Capture the cell that displays the provided text and extract its (x, y) central coordinate. 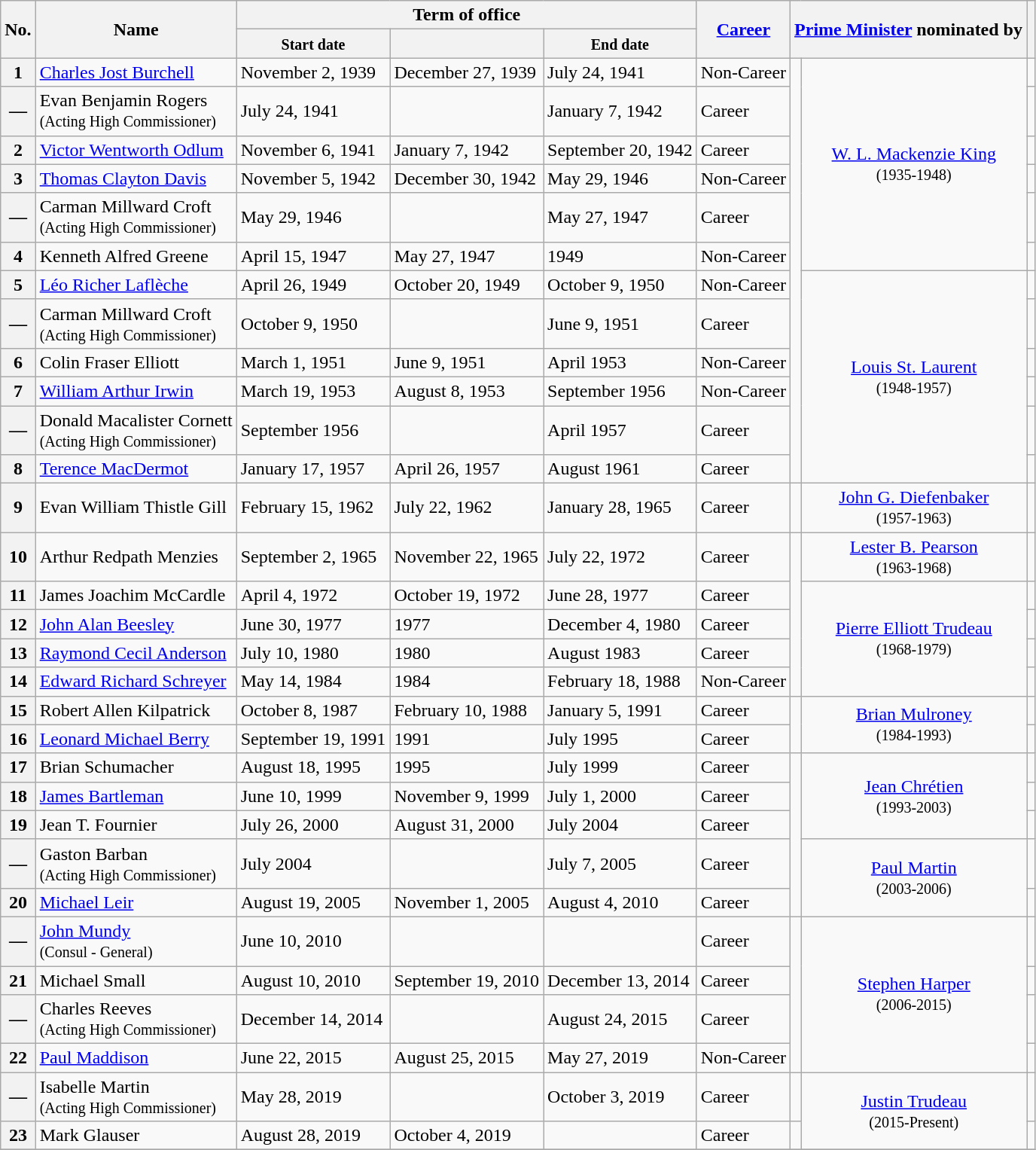
James Joachim McCardle (136, 596)
John G. Diefenbaker(1957-1963) (914, 508)
No. (18, 29)
1949 (620, 256)
June 10, 2010 (313, 941)
Charles Reeves(Acting High Commissioner) (136, 1020)
1984 (467, 682)
10 (18, 557)
January 5, 1991 (620, 710)
Terence MacDermot (136, 469)
October 19, 1972 (467, 596)
Brian Mulroney(1984-1993) (914, 724)
May 14, 1984 (313, 682)
December 4, 1980 (620, 624)
March 1, 1951 (313, 362)
Term of office (467, 15)
Isabelle Martin(Acting High Commissioner) (136, 1097)
August 8, 1953 (467, 391)
20 (18, 902)
May 28, 2019 (313, 1097)
21 (18, 980)
December 14, 2014 (313, 1020)
August 25, 2015 (467, 1058)
Start date (313, 44)
Brian Schumacher (136, 767)
September 19, 2010 (467, 980)
July 26, 2000 (313, 825)
Prime Minister nominated by (909, 29)
December 30, 1942 (467, 178)
W. L. Mackenzie King(1935-1948) (914, 164)
Pierre Elliott Trudeau(1968-1979) (914, 639)
1991 (467, 739)
November 6, 1941 (313, 150)
14 (18, 682)
16 (18, 739)
September 19, 1991 (313, 739)
1 (18, 72)
Name (136, 29)
15 (18, 710)
23 (18, 1136)
September 20, 1942 (620, 150)
19 (18, 825)
July 1995 (620, 739)
13 (18, 653)
December 27, 1939 (467, 72)
Kenneth Alfred Greene (136, 256)
17 (18, 767)
June 28, 1977 (620, 596)
April 4, 1972 (313, 596)
Evan Benjamin Rogers(Acting High Commissioner) (136, 111)
October 8, 1987 (313, 710)
July 10, 1980 (313, 653)
Lester B. Pearson(1963-1968) (914, 557)
November 9, 1999 (467, 796)
November 5, 1942 (313, 178)
October 20, 1949 (467, 285)
August 19, 2005 (313, 902)
July 7, 2005 (620, 863)
Thomas Clayton Davis (136, 178)
December 13, 2014 (620, 980)
January 28, 1965 (620, 508)
Jean T. Fournier (136, 825)
John Alan Beesley (136, 624)
18 (18, 796)
February 10, 1988 (467, 710)
Evan William Thistle Gill (136, 508)
1977 (467, 624)
Donald Macalister Cornett(Acting High Commissioner) (136, 429)
September 2, 1965 (313, 557)
Robert Allen Kilpatrick (136, 710)
August 24, 2015 (620, 1020)
August 1961 (620, 469)
9 (18, 508)
2 (18, 150)
August 1983 (620, 653)
April 26, 1957 (467, 469)
End date (620, 44)
April 26, 1949 (313, 285)
July 1, 2000 (620, 796)
June 10, 1999 (313, 796)
June 22, 2015 (313, 1058)
July 22, 1972 (620, 557)
5 (18, 285)
Mark Glauser (136, 1136)
4 (18, 256)
July 22, 1962 (467, 508)
Michael Leir (136, 902)
Stephen Harper(2006-2015) (914, 994)
June 30, 1977 (313, 624)
August 28, 2019 (313, 1136)
22 (18, 1058)
11 (18, 596)
January 17, 1957 (313, 469)
August 31, 2000 (467, 825)
8 (18, 469)
Michael Small (136, 980)
Raymond Cecil Anderson (136, 653)
Victor Wentworth Odlum (136, 150)
Léo Richer Laflèche (136, 285)
Louis St. Laurent(1948-1957) (914, 377)
3 (18, 178)
William Arthur Irwin (136, 391)
November 2, 1939 (313, 72)
July 1999 (620, 767)
August 4, 2010 (620, 902)
October 3, 2019 (620, 1097)
April 1957 (620, 429)
May 27, 2019 (620, 1058)
November 1, 2005 (467, 902)
John Mundy(Consul - General) (136, 941)
February 18, 1988 (620, 682)
October 4, 2019 (467, 1136)
12 (18, 624)
Edward Richard Schreyer (136, 682)
Paul Maddison (136, 1058)
Paul Martin(2003-2006) (914, 878)
February 15, 1962 (313, 508)
Jean Chrétien(1993-2003) (914, 796)
James Bartleman (136, 796)
March 19, 1953 (313, 391)
6 (18, 362)
Leonard Michael Berry (136, 739)
1995 (467, 767)
Gaston Barban(Acting High Commissioner) (136, 863)
August 10, 2010 (313, 980)
Justin Trudeau(2015-Present) (914, 1112)
Charles Jost Burchell (136, 72)
Arthur Redpath Menzies (136, 557)
7 (18, 391)
November 22, 1965 (467, 557)
April 1953 (620, 362)
Colin Fraser Elliott (136, 362)
August 18, 1995 (313, 767)
April 15, 1947 (313, 256)
1980 (467, 653)
